Search for the cell housing the specified text and yield its (X, Y) center coordinate. 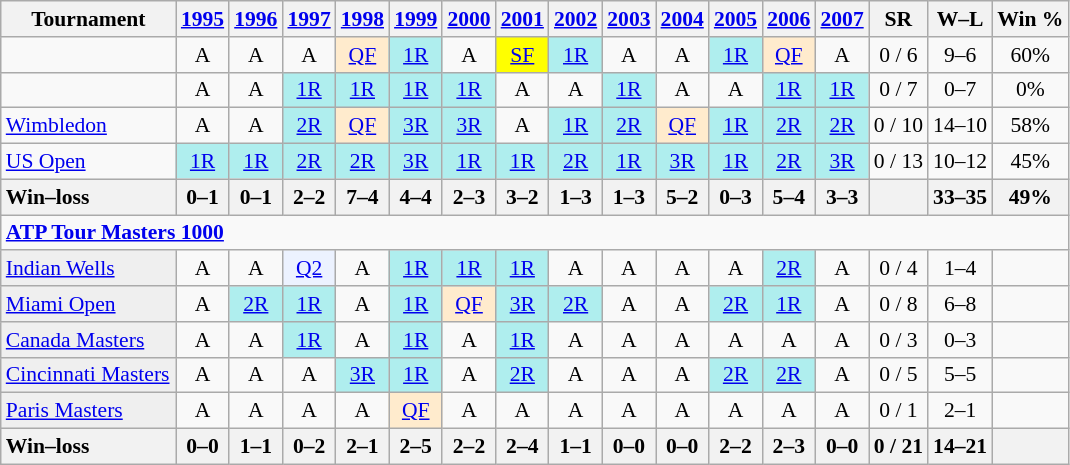
10–12 (960, 162)
0 / 3 (898, 340)
SF (522, 55)
1–4 (960, 269)
2003 (628, 19)
2001 (522, 19)
49% (1030, 197)
2–5 (416, 447)
ATP Tour Masters 1000 (535, 233)
0 / 7 (898, 90)
14–21 (960, 447)
7–4 (362, 197)
Paris Masters (88, 411)
Wimbledon (88, 126)
3–2 (522, 197)
4–4 (416, 197)
W–L (960, 19)
0 / 8 (898, 304)
0 / 1 (898, 411)
9–6 (960, 55)
1997 (308, 19)
2–4 (522, 447)
Win % (1030, 19)
5–2 (682, 197)
Cincinnati Masters (88, 375)
0% (1030, 90)
0 / 4 (898, 269)
3–3 (842, 197)
SR (898, 19)
6–8 (960, 304)
1995 (202, 19)
2004 (682, 19)
2006 (788, 19)
Tournament (88, 19)
2000 (468, 19)
0 / 21 (898, 447)
0–7 (960, 90)
1999 (416, 19)
US Open (88, 162)
14–10 (960, 126)
5–4 (788, 197)
1996 (256, 19)
60% (1030, 55)
0–2 (308, 447)
Indian Wells (88, 269)
33–35 (960, 197)
0 / 6 (898, 55)
45% (1030, 162)
2002 (576, 19)
2005 (736, 19)
Q2 (308, 269)
58% (1030, 126)
5–5 (960, 375)
0 / 10 (898, 126)
0 / 13 (898, 162)
1998 (362, 19)
2007 (842, 19)
Canada Masters (88, 340)
0 / 5 (898, 375)
Miami Open (88, 304)
